Detect which cell encompasses the target text, then output its (x, y) center coordinate. 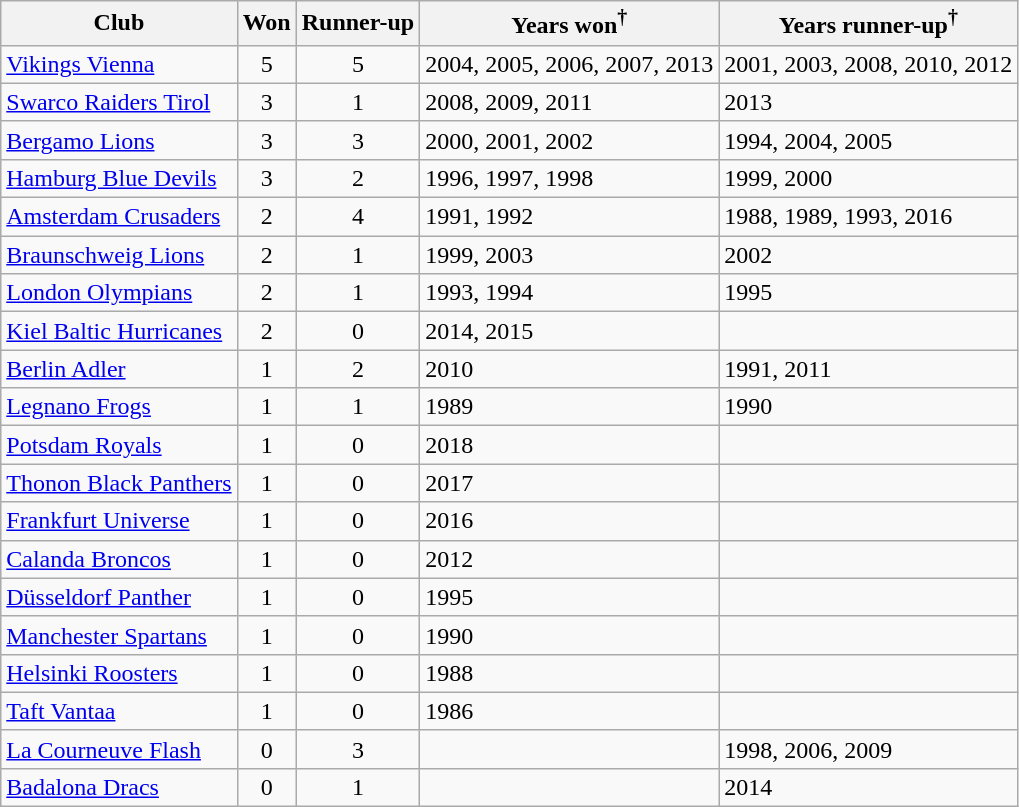
2008, 2009, 2011 (570, 102)
4 (358, 217)
La Courneuve Flash (119, 749)
1998, 2006, 2009 (868, 749)
2016 (570, 521)
2010 (570, 369)
Swarco Raiders Tirol (119, 102)
1991, 2011 (868, 369)
Bergamo Lions (119, 140)
2014, 2015 (570, 331)
1999, 2000 (868, 178)
Düsseldorf Panther (119, 597)
1991, 1992 (570, 217)
Badalona Dracs (119, 787)
1999, 2003 (570, 255)
2000, 2001, 2002 (570, 140)
Legnano Frogs (119, 407)
2012 (570, 559)
Thonon Black Panthers (119, 483)
2013 (868, 102)
2001, 2003, 2008, 2010, 2012 (868, 64)
Runner-up (358, 24)
2017 (570, 483)
1994, 2004, 2005 (868, 140)
2014 (868, 787)
Amsterdam Crusaders (119, 217)
1993, 1994 (570, 293)
Taft Vantaa (119, 711)
1986 (570, 711)
Braunschweig Lions (119, 255)
1996, 1997, 1998 (570, 178)
Berlin Adler (119, 369)
Frankfurt Universe (119, 521)
Hamburg Blue Devils (119, 178)
1988, 1989, 1993, 2016 (868, 217)
Club (119, 24)
Vikings Vienna (119, 64)
2002 (868, 255)
Years won† (570, 24)
Kiel Baltic Hurricanes (119, 331)
2004, 2005, 2006, 2007, 2013 (570, 64)
Won (266, 24)
Years runner-up† (868, 24)
Potsdam Royals (119, 445)
Manchester Spartans (119, 635)
1989 (570, 407)
Calanda Broncos (119, 559)
1988 (570, 673)
London Olympians (119, 293)
Helsinki Roosters (119, 673)
2018 (570, 445)
